Locate the cell with the specified text and output its [X, Y] center coordinate. 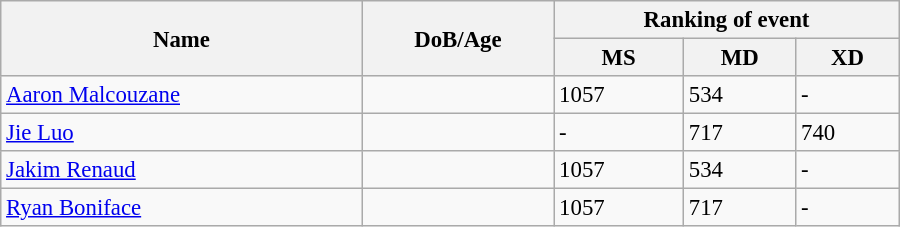
DoB/Age [458, 38]
Ryan Boniface [182, 208]
Aaron Malcouzane [182, 95]
XD [848, 58]
MD [740, 58]
Ranking of event [726, 20]
MS [619, 58]
740 [848, 133]
Name [182, 38]
Jie Luo [182, 133]
Jakim Renaud [182, 170]
